Provide the (x, y) coordinate of the cell's center where the given text is located.  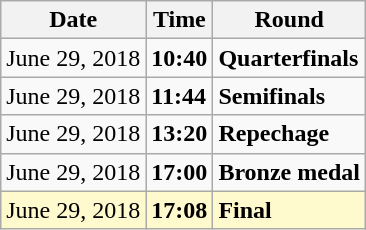
Date (74, 20)
17:08 (180, 210)
Round (290, 20)
11:44 (180, 96)
Time (180, 20)
Repechage (290, 134)
Semifinals (290, 96)
13:20 (180, 134)
Final (290, 210)
17:00 (180, 172)
Bronze medal (290, 172)
Quarterfinals (290, 58)
10:40 (180, 58)
